Scan for the cell matching the given text and deliver its [X, Y] coordinate at center. 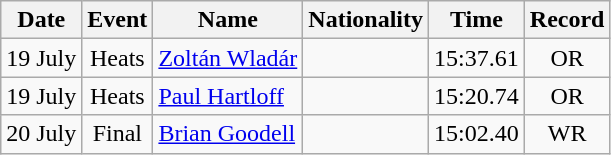
Paul Hartloff [228, 96]
Event [118, 20]
WR [567, 134]
Zoltán Wladár [228, 58]
15:37.61 [477, 58]
Record [567, 20]
Final [118, 134]
Name [228, 20]
Brian Goodell [228, 134]
20 July [42, 134]
15:20.74 [477, 96]
Nationality [366, 20]
Date [42, 20]
Time [477, 20]
15:02.40 [477, 134]
